Pinpoint the cell where the given text exists, returning its [X, Y] midpoint coordinate. 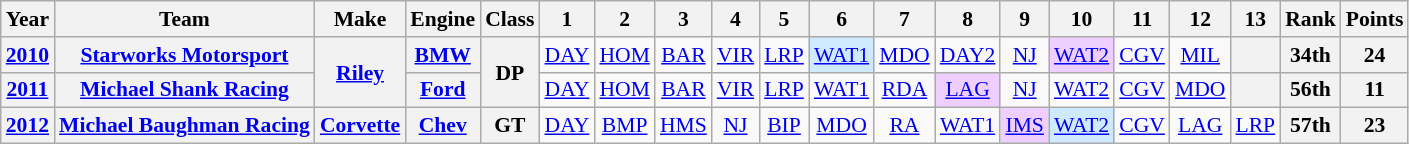
Make [360, 19]
3 [684, 19]
8 [968, 19]
RDA [904, 90]
1 [566, 19]
HMS [684, 126]
10 [1082, 19]
Year [28, 19]
Michael Baughman Racing [184, 126]
34th [1310, 55]
DP [510, 72]
24 [1375, 55]
Rank [1310, 19]
13 [1255, 19]
Ford [442, 90]
6 [842, 19]
Starworks Motorsport [184, 55]
56th [1310, 90]
12 [1200, 19]
9 [1024, 19]
IMS [1024, 126]
4 [736, 19]
Team [184, 19]
GT [510, 126]
2 [624, 19]
MIL [1200, 55]
2012 [28, 126]
BIP [784, 126]
Riley [360, 72]
DAY2 [968, 55]
Corvette [360, 126]
2011 [28, 90]
Engine [442, 19]
2010 [28, 55]
BMW [442, 55]
Chev [442, 126]
5 [784, 19]
RA [904, 126]
Michael Shank Racing [184, 90]
Points [1375, 19]
57th [1310, 126]
7 [904, 19]
BMP [624, 126]
Class [510, 19]
23 [1375, 126]
